For the text-containing cell, return its midpoint in [X, Y] coordinate format. 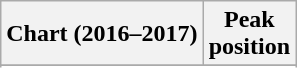
Chart (2016–2017) [102, 34]
Peak position [249, 34]
